From the cell containing the given text, extract its center point as (X, Y) coordinate. 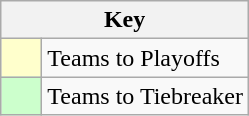
Teams to Tiebreaker (146, 96)
Teams to Playoffs (146, 58)
Key (125, 20)
